Determine the (x, y) coordinate at the center of the cell enclosing the given text.  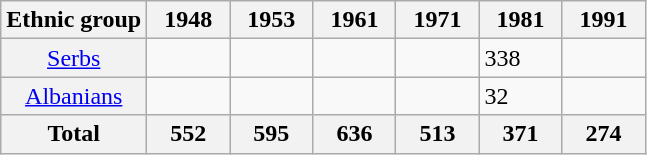
1971 (438, 20)
1991 (604, 20)
513 (438, 134)
595 (272, 134)
371 (520, 134)
32 (520, 96)
Albanians (74, 96)
1953 (272, 20)
Serbs (74, 58)
1948 (188, 20)
1981 (520, 20)
338 (520, 58)
Total (74, 134)
Ethnic group (74, 20)
636 (354, 134)
1961 (354, 20)
552 (188, 134)
274 (604, 134)
